Scan for the cell matching the given text and deliver its [X, Y] coordinate at center. 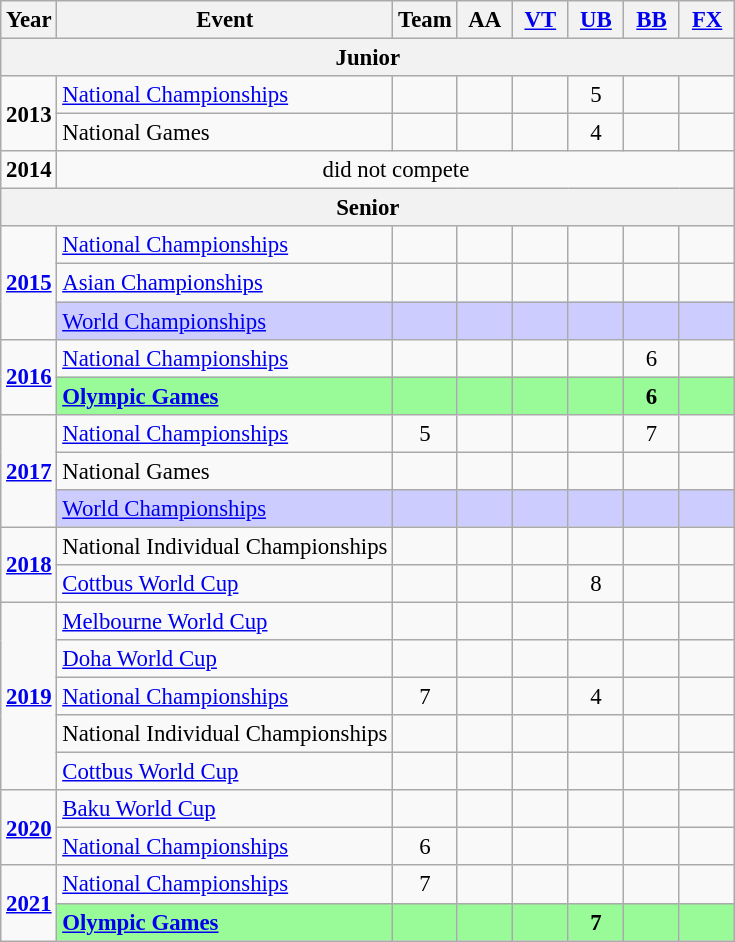
Junior [368, 58]
VT [541, 20]
2020 [29, 828]
Doha World Cup [225, 659]
2016 [29, 376]
Baku World Cup [225, 809]
Melbourne World Cup [225, 621]
Senior [368, 208]
2014 [29, 170]
Year [29, 20]
UB [596, 20]
FX [707, 20]
BB [652, 20]
8 [596, 584]
did not compete [396, 170]
2019 [29, 696]
Asian Championships [225, 283]
2013 [29, 114]
2015 [29, 282]
2021 [29, 904]
Team [425, 20]
AA [485, 20]
2017 [29, 470]
Event [225, 20]
2018 [29, 564]
